Search for the cell housing the specified text and yield its (X, Y) center coordinate. 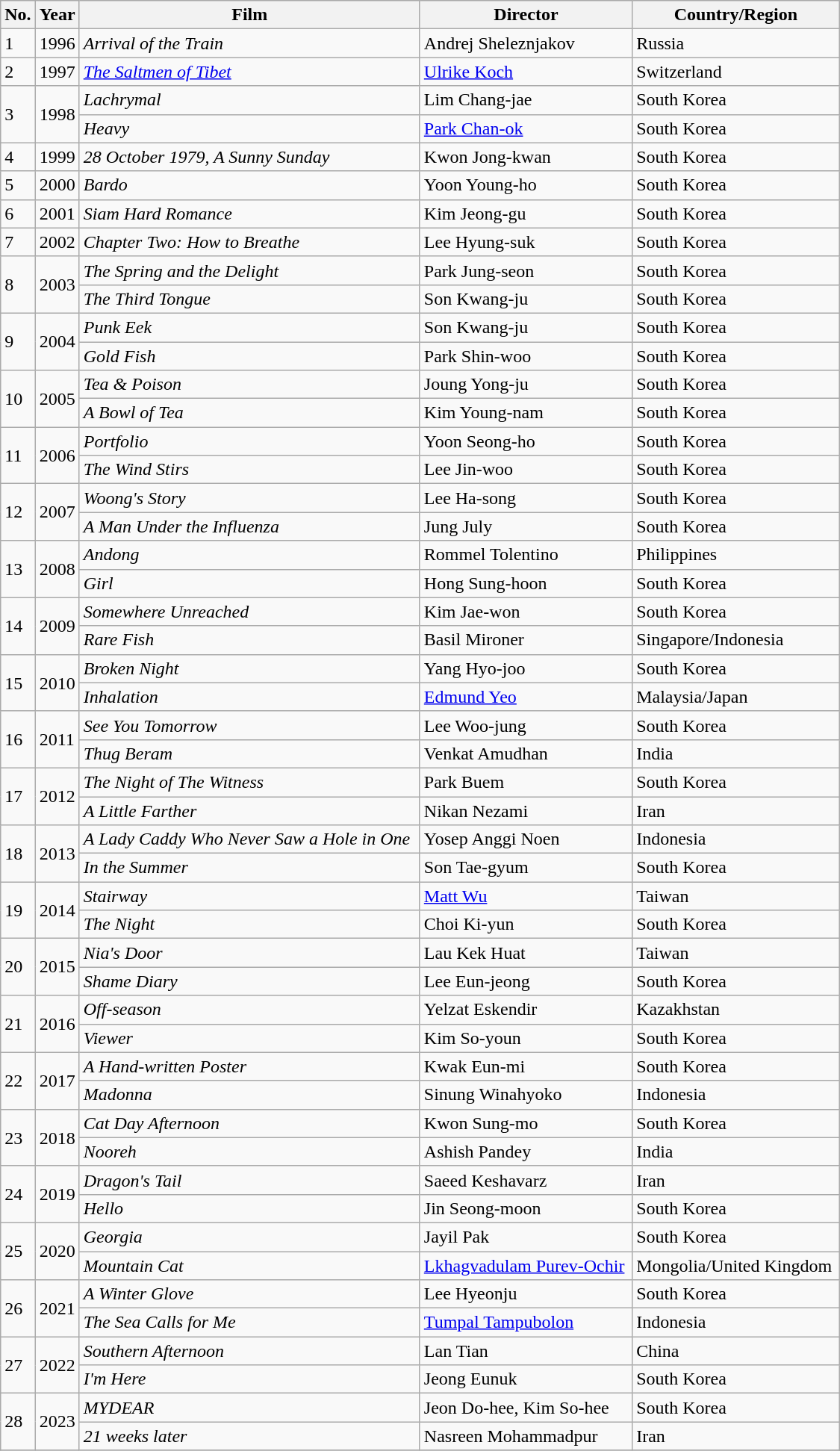
Park Chan-ok (526, 128)
2023 (57, 1422)
Choi Ki-yun (526, 925)
Heavy (249, 128)
Somewhere Unreached (249, 612)
1999 (57, 157)
Nia's Door (249, 953)
3 (18, 114)
2 (18, 72)
The Third Tongue (249, 299)
Kim Young-nam (526, 413)
Jin Seong-moon (526, 1208)
The Night of The Witness (249, 782)
Kim So-youn (526, 1038)
The Night (249, 925)
6 (18, 214)
Kwon Sung-mo (526, 1123)
Andong (249, 555)
7 (18, 242)
MYDEAR (249, 1408)
2000 (57, 185)
2001 (57, 214)
Switzerland (736, 72)
Mountain Cat (249, 1266)
20 (18, 967)
Sinung Winahyoko (526, 1095)
Basil Mironer (526, 640)
Punk Eek (249, 327)
In the Summer (249, 868)
Portfolio (249, 441)
Jayil Pak (526, 1237)
Lee Ha-song (526, 498)
Gold Fish (249, 356)
Jeon Do-hee, Kim So-hee (526, 1408)
2014 (57, 910)
The Wind Stirs (249, 470)
2017 (57, 1081)
14 (18, 626)
2015 (57, 967)
21 weeks later (249, 1436)
Cat Day Afternoon (249, 1123)
Park Jung-seon (526, 270)
A Bowl of Tea (249, 413)
2018 (57, 1137)
Yang Hyo-joo (526, 668)
Woong's Story (249, 498)
The Spring and the Delight (249, 270)
9 (18, 341)
Yoon Seong-ho (526, 441)
19 (18, 910)
Nooreh (249, 1152)
24 (18, 1194)
Country/Region (736, 15)
Joung Yong-ju (526, 385)
Siam Hard Romance (249, 214)
23 (18, 1137)
2004 (57, 341)
Ashish Pandey (526, 1152)
Yoon Young-ho (526, 185)
Shame Diary (249, 981)
Lee Hyeonju (526, 1294)
2011 (57, 739)
Mongolia/United Kingdom (736, 1266)
Lan Tian (526, 1351)
Kazakhstan (736, 1010)
Rommel Tolentino (526, 555)
1997 (57, 72)
Tumpal Tampubolon (526, 1323)
Bardo (249, 185)
Malaysia/Japan (736, 697)
Ulrike Koch (526, 72)
Yosep Anggi Noen (526, 839)
13 (18, 569)
Arrival of the Train (249, 43)
Girl (249, 583)
Madonna (249, 1095)
Kwak Eun-mi (526, 1066)
Broken Night (249, 668)
The Saltmen of Tibet (249, 72)
Lee Woo-jung (526, 725)
8 (18, 285)
11 (18, 456)
2008 (57, 569)
2005 (57, 399)
Hello (249, 1208)
Matt Wu (526, 896)
2003 (57, 285)
I'm Here (249, 1379)
15 (18, 683)
China (736, 1351)
Nikan Nezami (526, 810)
Kim Jeong-gu (526, 214)
1998 (57, 114)
28 (18, 1422)
Saeed Keshavarz (526, 1180)
16 (18, 739)
Viewer (249, 1038)
Inhalation (249, 697)
The Sea Calls for Me (249, 1323)
Lachrymal (249, 100)
4 (18, 157)
Andrej Sheleznjakov (526, 43)
2022 (57, 1365)
18 (18, 854)
Park Buem (526, 782)
10 (18, 399)
Edmund Yeo (526, 697)
A Little Farther (249, 810)
Jeong Eunuk (526, 1379)
Lkhagvadulam Purev-Ochir (526, 1266)
Lee Eun-jeong (526, 981)
Off-season (249, 1010)
A Winter Glove (249, 1294)
2013 (57, 854)
Lee Hyung-suk (526, 242)
Lau Kek Huat (526, 953)
A Lady Caddy Who Never Saw a Hole in One (249, 839)
2007 (57, 512)
2019 (57, 1194)
26 (18, 1308)
2012 (57, 796)
No. (18, 15)
Singapore/Indonesia (736, 640)
Stairway (249, 896)
12 (18, 512)
Southern Afternoon (249, 1351)
Nasreen Mohammadpur (526, 1436)
2006 (57, 456)
Venkat Amudhan (526, 754)
A Man Under the Influenza (249, 526)
Georgia (249, 1237)
Yelzat Eskendir (526, 1010)
Park Shin-woo (526, 356)
25 (18, 1251)
1996 (57, 43)
Lee Jin-woo (526, 470)
Rare Fish (249, 640)
2009 (57, 626)
Tea & Poison (249, 385)
Film (249, 15)
21 (18, 1024)
2016 (57, 1024)
1 (18, 43)
2002 (57, 242)
Hong Sung-hoon (526, 583)
Year (57, 15)
Chapter Two: How to Breathe (249, 242)
See You Tomorrow (249, 725)
A Hand-written Poster (249, 1066)
28 October 1979, A Sunny Sunday (249, 157)
17 (18, 796)
Son Tae-gyum (526, 868)
Kwon Jong-kwan (526, 157)
5 (18, 185)
2020 (57, 1251)
Director (526, 15)
Lim Chang-jae (526, 100)
2010 (57, 683)
22 (18, 1081)
Dragon's Tail (249, 1180)
Thug Beram (249, 754)
27 (18, 1365)
2021 (57, 1308)
Jung July (526, 526)
Philippines (736, 555)
Kim Jae-won (526, 612)
Russia (736, 43)
